Locate the cell with the specified text and output its (X, Y) center coordinate. 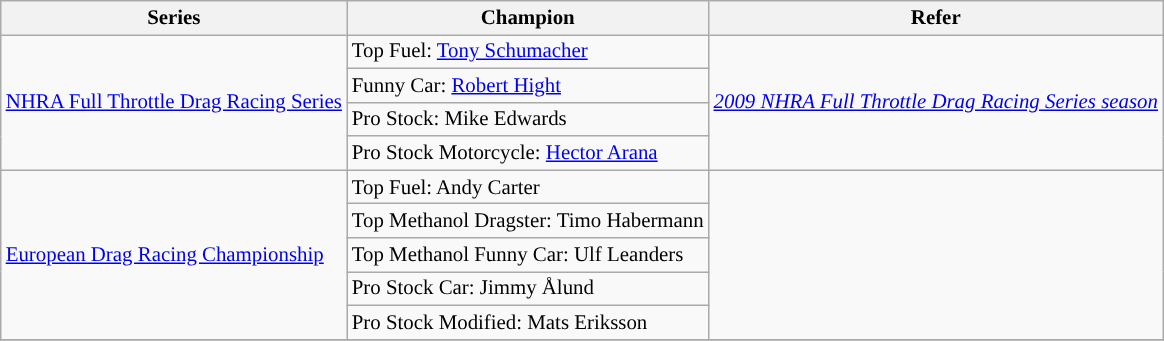
Pro Stock: Mike Edwards (528, 119)
2009 NHRA Full Throttle Drag Racing Series season (936, 102)
Top Fuel: Andy Carter (528, 187)
Top Fuel: Tony Schumacher (528, 51)
NHRA Full Throttle Drag Racing Series (174, 102)
European Drag Racing Championship (174, 254)
Pro Stock Motorcycle: Hector Arana (528, 153)
Pro Stock Modified: Mats Eriksson (528, 322)
Top Methanol Dragster: Timo Habermann (528, 221)
Funny Car: Robert Hight (528, 85)
Refer (936, 18)
Top Methanol Funny Car: Ulf Leanders (528, 255)
Series (174, 18)
Pro Stock Car: Jimmy Ålund (528, 288)
Champion (528, 18)
